From the cell containing the given text, extract its center point as [X, Y] coordinate. 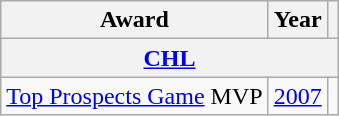
2007 [298, 96]
CHL [170, 58]
Year [298, 20]
Top Prospects Game MVP [134, 96]
Award [134, 20]
